For the text-containing cell, return its midpoint in [X, Y] coordinate format. 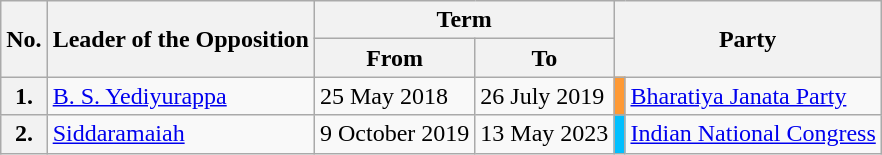
Leader of the Opposition [180, 39]
Siddaramaiah [180, 134]
Term [464, 20]
1. [24, 96]
Indian National Congress [753, 134]
No. [24, 39]
B. S. Yediyurappa [180, 96]
26 July 2019 [544, 96]
9 October 2019 [394, 134]
13 May 2023 [544, 134]
Bharatiya Janata Party [753, 96]
To [544, 58]
2. [24, 134]
25 May 2018 [394, 96]
From [394, 58]
Party [748, 39]
